Pinpoint the cell where the given text exists, returning its [x, y] midpoint coordinate. 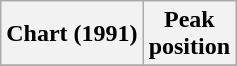
Peakposition [189, 34]
Chart (1991) [72, 34]
